Identify which cell holds the provided text, then report its (x, y) central coordinate. 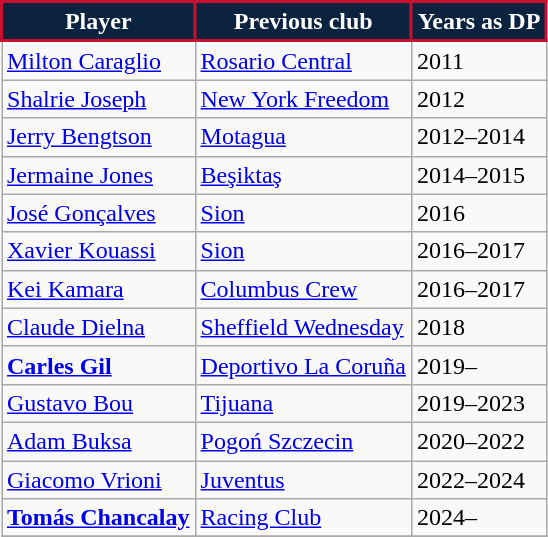
Racing Club (303, 518)
2018 (478, 327)
Milton Caraglio (99, 60)
Beşiktaş (303, 175)
Adam Buksa (99, 441)
Previous club (303, 22)
Juventus (303, 479)
Motagua (303, 137)
Pogoń Szczecin (303, 441)
Kei Kamara (99, 289)
Tomás Chancalay (99, 518)
Sheffield Wednesday (303, 327)
Giacomo Vrioni (99, 479)
Years as DP (478, 22)
New York Freedom (303, 99)
Jermaine Jones (99, 175)
2020–2022 (478, 441)
Deportivo La Coruña (303, 365)
Rosario Central (303, 60)
2024– (478, 518)
José Gonçalves (99, 213)
Shalrie Joseph (99, 99)
Tijuana (303, 403)
Gustavo Bou (99, 403)
2019–2023 (478, 403)
2016 (478, 213)
Jerry Bengtson (99, 137)
Player (99, 22)
Carles Gil (99, 365)
Claude Dielna (99, 327)
2012–2014 (478, 137)
2012 (478, 99)
Columbus Crew (303, 289)
Xavier Kouassi (99, 251)
2019– (478, 365)
2014–2015 (478, 175)
2022–2024 (478, 479)
2011 (478, 60)
